Search for the cell housing the specified text and yield its (x, y) center coordinate. 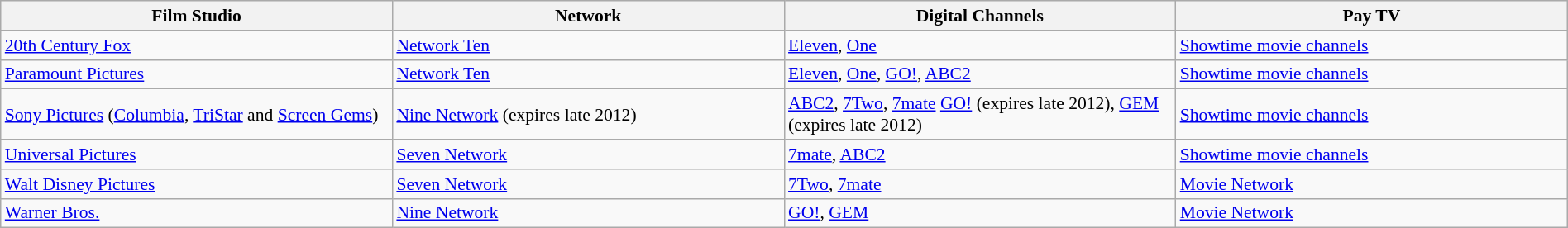
ABC2, 7Two, 7mate GO! (expires late 2012), GEM (expires late 2012) (980, 114)
Film Studio (197, 16)
7mate, ABC2 (980, 154)
7Two, 7mate (980, 184)
Walt Disney Pictures (197, 184)
Digital Channels (980, 16)
Warner Bros. (197, 213)
Sony Pictures (Columbia, TriStar and Screen Gems) (197, 114)
Nine Network (588, 213)
Universal Pictures (197, 154)
Eleven, One, GO!, ABC2 (980, 74)
Network (588, 16)
Nine Network (expires late 2012) (588, 114)
Eleven, One (980, 45)
20th Century Fox (197, 45)
Pay TV (1372, 16)
Paramount Pictures (197, 74)
GO!, GEM (980, 213)
